Output the (X, Y) coordinate of the center of the cell containing the given text.  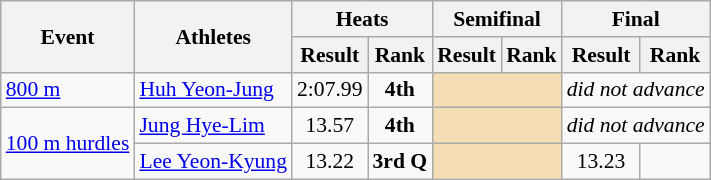
13.22 (330, 162)
13.57 (330, 126)
2:07.99 (330, 90)
Jung Hye-Lim (213, 126)
Heats (362, 19)
Huh Yeon-Jung (213, 90)
100 m hurdles (68, 144)
Athletes (213, 36)
800 m (68, 90)
13.23 (602, 162)
3rd Q (400, 162)
Semifinal (496, 19)
Event (68, 36)
Lee Yeon-Kyung (213, 162)
Final (636, 19)
